From the cell containing the given text, extract its center point as [x, y] coordinate. 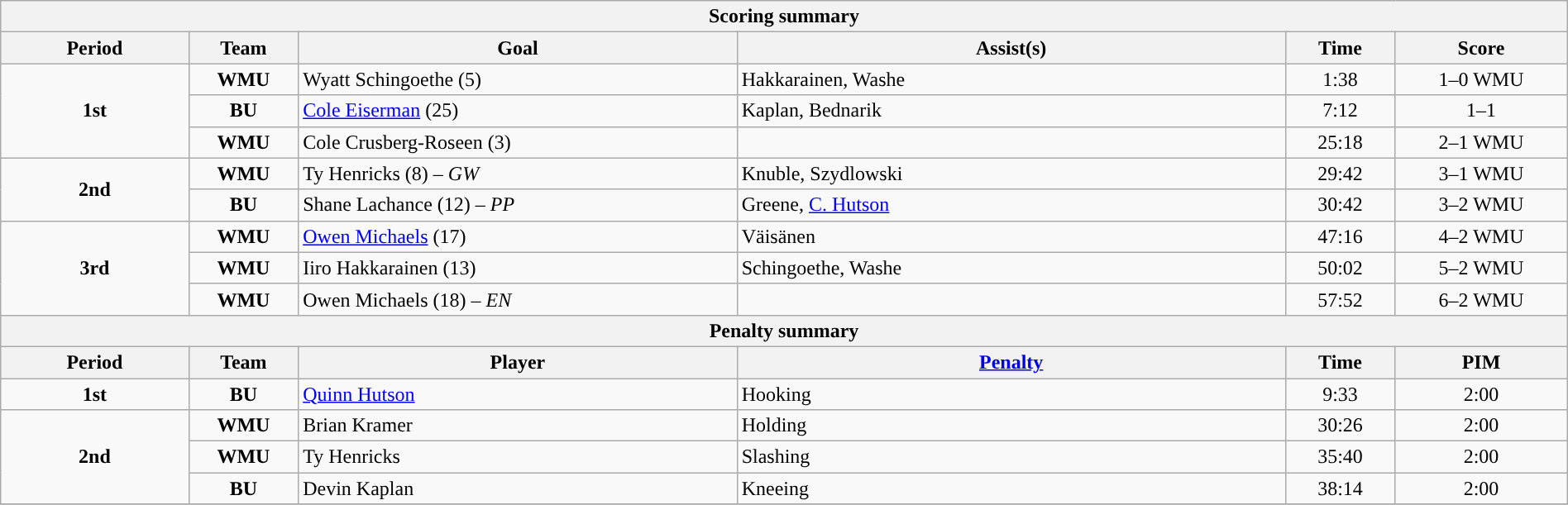
Quinn Hutson [518, 394]
Owen Michaels (17) [518, 236]
9:33 [1340, 394]
Slashing [1011, 457]
Penalty summary [784, 331]
4–2 WMU [1481, 236]
Wyatt Schingoethe (5) [518, 79]
Assist(s) [1011, 48]
29:42 [1340, 174]
1:38 [1340, 79]
5–2 WMU [1481, 268]
Väisänen [1011, 236]
Holding [1011, 426]
Schingoethe, Washe [1011, 268]
1–0 WMU [1481, 79]
Kneeing [1011, 488]
Iiro Hakkarainen (13) [518, 268]
50:02 [1340, 268]
38:14 [1340, 488]
Cole Eiserman (25) [518, 111]
Ty Henricks (8) – GW [518, 174]
Kaplan, Bednarik [1011, 111]
30:26 [1340, 426]
57:52 [1340, 299]
Cole Crusberg-Roseen (3) [518, 142]
Hakkarainen, Washe [1011, 79]
Shane Lachance (12) – PP [518, 205]
2–1 WMU [1481, 142]
Player [518, 362]
7:12 [1340, 111]
30:42 [1340, 205]
3–2 WMU [1481, 205]
6–2 WMU [1481, 299]
Devin Kaplan [518, 488]
Penalty [1011, 362]
Goal [518, 48]
Hooking [1011, 394]
Knuble, Szydlowski [1011, 174]
Ty Henricks [518, 457]
Owen Michaels (18) – EN [518, 299]
35:40 [1340, 457]
Scoring summary [784, 17]
3–1 WMU [1481, 174]
25:18 [1340, 142]
1–1 [1481, 111]
47:16 [1340, 236]
PIM [1481, 362]
3rd [94, 268]
Greene, C. Hutson [1011, 205]
Brian Kramer [518, 426]
Score [1481, 48]
